Find where the given text appears and provide that cell's center as [x, y] coordinate. 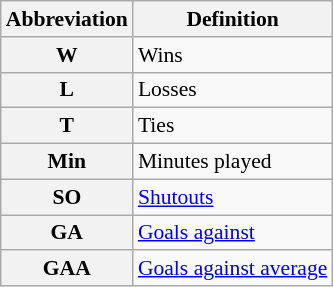
Definition [233, 19]
Min [67, 162]
T [67, 126]
Goals against [233, 233]
Abbreviation [67, 19]
Minutes played [233, 162]
GA [67, 233]
L [67, 90]
Ties [233, 126]
SO [67, 197]
Wins [233, 55]
Shutouts [233, 197]
Losses [233, 90]
GAA [67, 269]
W [67, 55]
Goals against average [233, 269]
